Locate the cell with the specified text and output its [x, y] center coordinate. 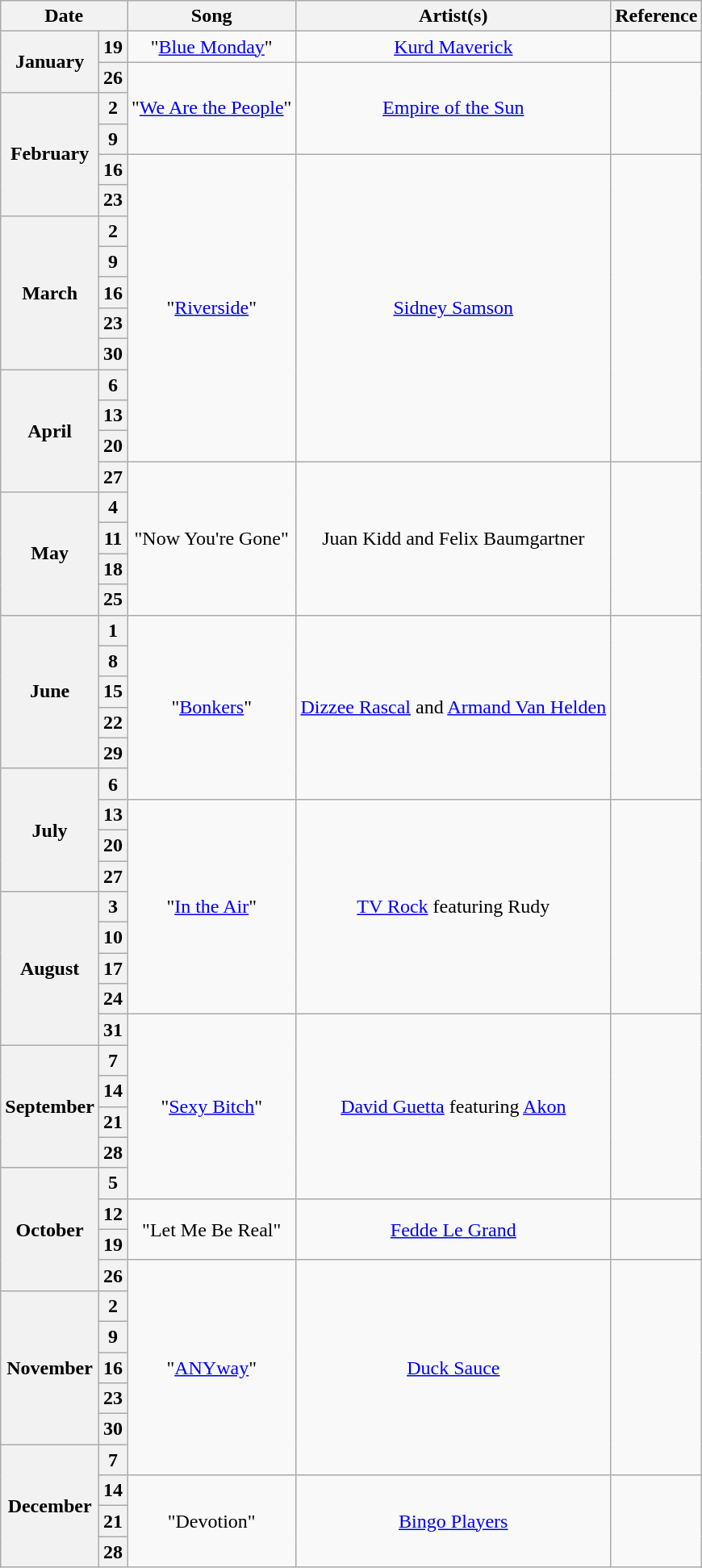
"Bonkers" [211, 707]
4 [113, 508]
"Blue Monday" [211, 47]
"Devotion" [211, 1521]
April [50, 431]
Juan Kidd and Felix Baumgartner [453, 538]
22 [113, 722]
September [50, 1106]
February [50, 154]
5 [113, 1183]
July [50, 830]
October [50, 1229]
June [50, 692]
31 [113, 1030]
"Now You're Gone" [211, 538]
March [50, 292]
"ANYway" [211, 1367]
Empire of the Sun [453, 108]
Fedde Le Grand [453, 1229]
May [50, 554]
January [50, 62]
"In the Air" [211, 906]
17 [113, 968]
Artist(s) [453, 16]
Date [65, 16]
TV Rock featuring Rudy [453, 906]
11 [113, 538]
18 [113, 569]
15 [113, 692]
12 [113, 1214]
Reference [657, 16]
November [50, 1367]
29 [113, 753]
"Riverside" [211, 308]
Sidney Samson [453, 308]
Kurd Maverick [453, 47]
August [50, 968]
Song [211, 16]
8 [113, 661]
25 [113, 600]
10 [113, 938]
24 [113, 999]
Bingo Players [453, 1521]
3 [113, 907]
Duck Sauce [453, 1367]
"Let Me Be Real" [211, 1229]
1 [113, 630]
December [50, 1506]
David Guetta featuring Akon [453, 1106]
"We Are the People" [211, 108]
Dizzee Rascal and Armand Van Helden [453, 707]
"Sexy Bitch" [211, 1106]
